Output the [x, y] coordinate of the center of the cell containing the given text.  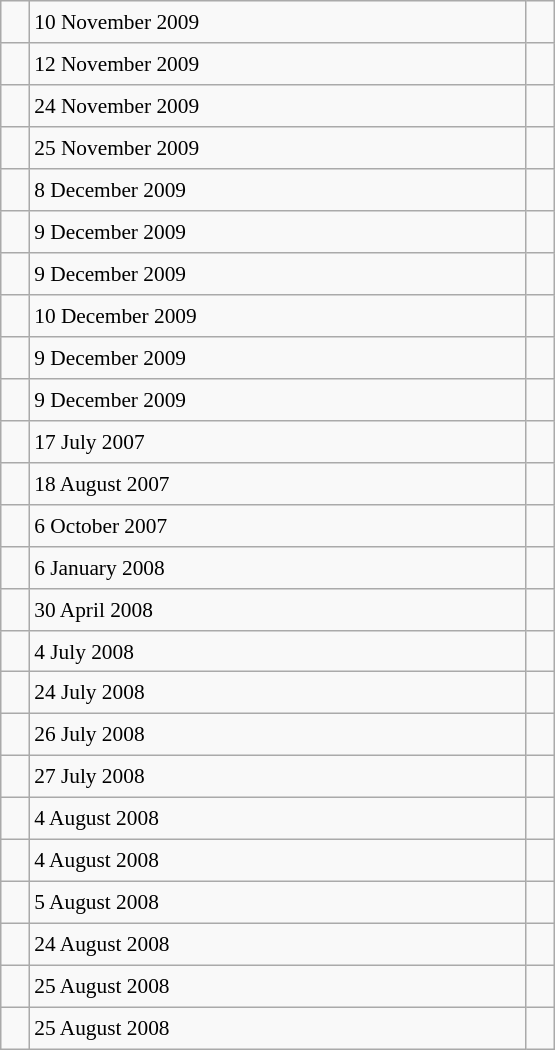
27 July 2008 [278, 777]
17 July 2007 [278, 441]
12 November 2009 [278, 64]
6 January 2008 [278, 567]
10 November 2009 [278, 22]
18 August 2007 [278, 483]
10 December 2009 [278, 316]
6 October 2007 [278, 525]
24 August 2008 [278, 945]
24 November 2009 [278, 106]
5 August 2008 [278, 903]
24 July 2008 [278, 693]
8 December 2009 [278, 190]
25 November 2009 [278, 148]
26 July 2008 [278, 735]
4 July 2008 [278, 651]
30 April 2008 [278, 609]
